Determine the [x, y] coordinate at the center of the cell enclosing the given text.  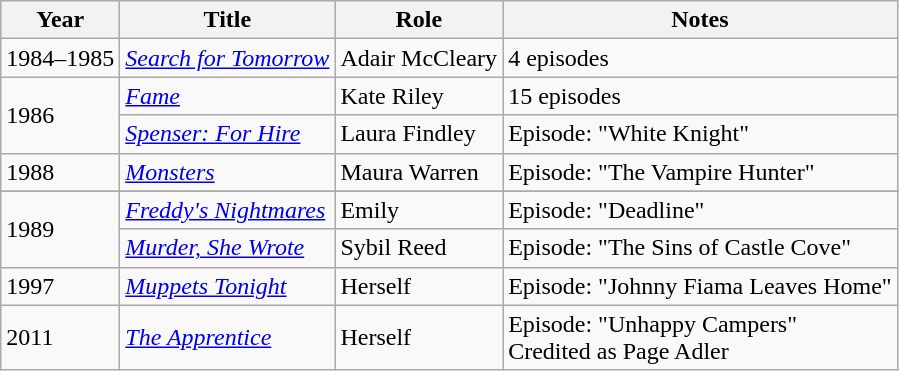
Spenser: For Hire [228, 134]
Role [419, 20]
The Apprentice [228, 338]
Adair McCleary [419, 58]
Maura Warren [419, 172]
Murder, She Wrote [228, 248]
Notes [700, 20]
Episode: "The Vampire Hunter" [700, 172]
Search for Tomorrow [228, 58]
15 episodes [700, 96]
1997 [60, 286]
Episode: "White Knight" [700, 134]
Emily [419, 210]
Year [60, 20]
Title [228, 20]
2011 [60, 338]
Episode: "Unhappy Campers"Credited as Page Adler [700, 338]
Episode: "Johnny Fiama Leaves Home" [700, 286]
Monsters [228, 172]
1988 [60, 172]
Episode: "Deadline" [700, 210]
4 episodes [700, 58]
Fame [228, 96]
Laura Findley [419, 134]
1984–1985 [60, 58]
Muppets Tonight [228, 286]
1986 [60, 115]
Freddy's Nightmares [228, 210]
Sybil Reed [419, 248]
Kate Riley [419, 96]
Episode: "The Sins of Castle Cove" [700, 248]
1989 [60, 229]
